Find where the given text appears and provide that cell's center as (x, y) coordinate. 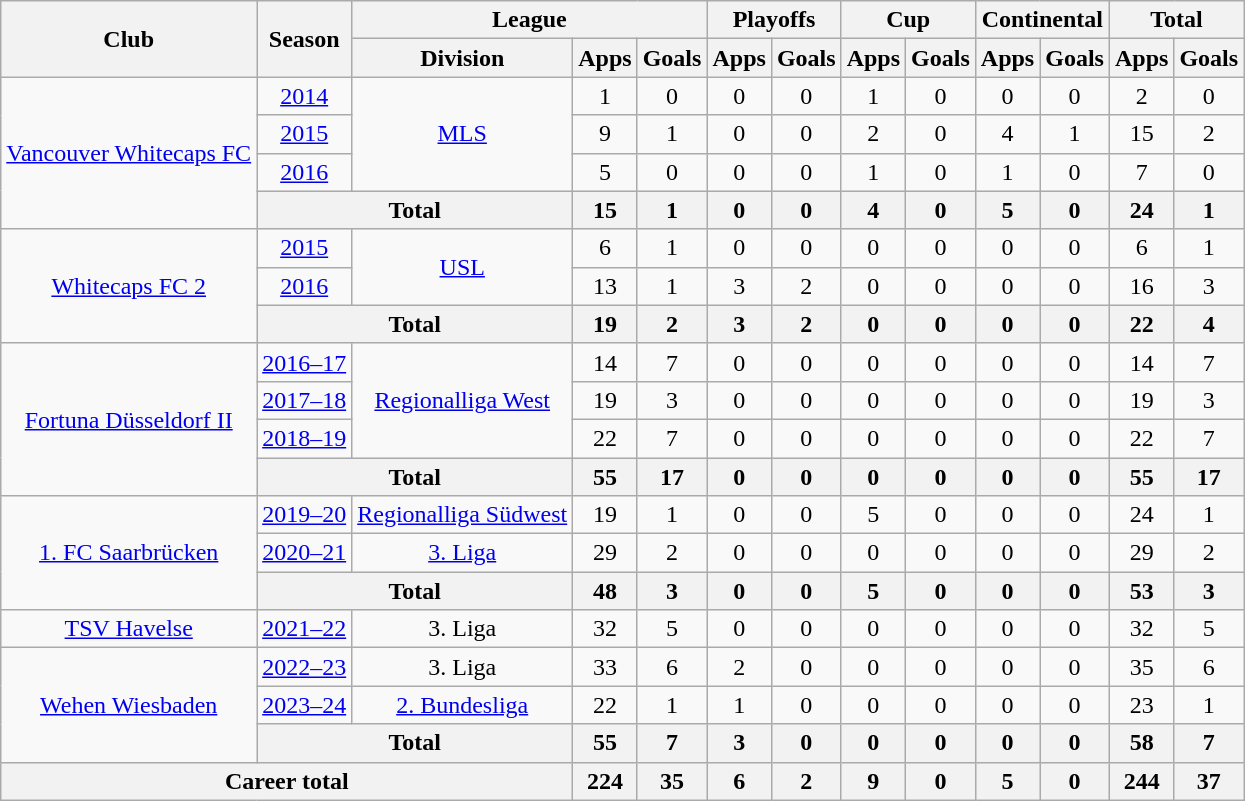
244 (1141, 781)
USL (462, 267)
Playoffs (774, 20)
Club (129, 39)
2017–18 (304, 400)
Continental (1042, 20)
Cup (908, 20)
37 (1209, 781)
2018–19 (304, 438)
1. FC Saarbrücken (129, 553)
Regionalliga West (462, 400)
Vancouver Whitecaps FC (129, 153)
Season (304, 39)
Fortuna Düsseldorf II (129, 419)
2. Bundesliga (462, 705)
33 (605, 667)
2019–20 (304, 515)
2020–21 (304, 553)
MLS (462, 134)
Whitecaps FC 2 (129, 286)
Career total (287, 781)
2021–22 (304, 629)
2014 (304, 96)
League (530, 20)
2023–24 (304, 705)
2016–17 (304, 362)
58 (1141, 743)
Wehen Wiesbaden (129, 705)
23 (1141, 705)
Regionalliga Südwest (462, 515)
48 (605, 591)
53 (1141, 591)
2022–23 (304, 667)
TSV Havelse (129, 629)
224 (605, 781)
16 (1141, 286)
13 (605, 286)
Division (462, 58)
